Locate the cell with the specified text and output its (x, y) center coordinate. 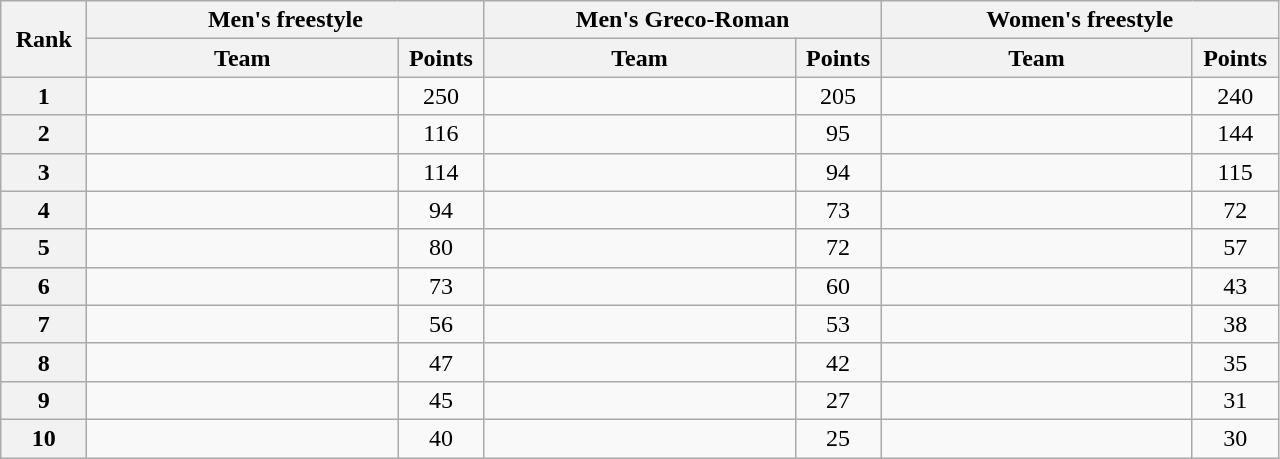
2 (44, 134)
38 (1235, 324)
9 (44, 400)
115 (1235, 172)
205 (838, 96)
25 (838, 438)
Men's freestyle (286, 20)
Men's Greco-Roman (682, 20)
43 (1235, 286)
250 (441, 96)
57 (1235, 248)
60 (838, 286)
114 (441, 172)
56 (441, 324)
47 (441, 362)
7 (44, 324)
80 (441, 248)
40 (441, 438)
240 (1235, 96)
Women's freestyle (1080, 20)
53 (838, 324)
4 (44, 210)
1 (44, 96)
144 (1235, 134)
5 (44, 248)
95 (838, 134)
Rank (44, 39)
31 (1235, 400)
116 (441, 134)
35 (1235, 362)
8 (44, 362)
10 (44, 438)
45 (441, 400)
3 (44, 172)
42 (838, 362)
27 (838, 400)
6 (44, 286)
30 (1235, 438)
